From the cell containing the given text, extract its center point as [X, Y] coordinate. 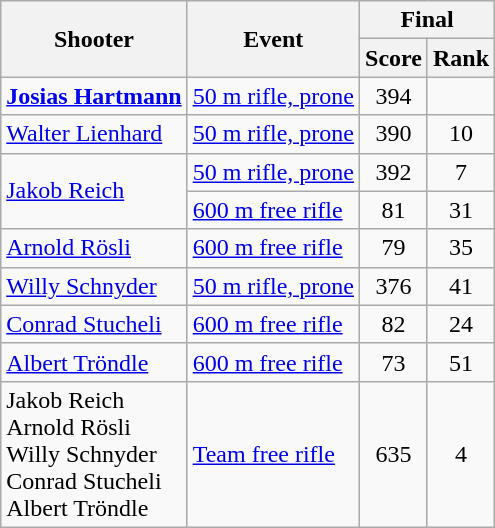
Willy Schnyder [94, 286]
394 [394, 96]
Rank [460, 58]
635 [394, 454]
81 [394, 210]
Jakob Reich Arnold Rösli Willy Schnyder Conrad Stucheli Albert Tröndle [94, 454]
392 [394, 172]
Conrad Stucheli [94, 324]
7 [460, 172]
4 [460, 454]
10 [460, 134]
41 [460, 286]
79 [394, 248]
Event [273, 39]
51 [460, 362]
35 [460, 248]
Josias Hartmann [94, 96]
Arnold Rösli [94, 248]
Score [394, 58]
82 [394, 324]
Jakob Reich [94, 191]
390 [394, 134]
73 [394, 362]
Walter Lienhard [94, 134]
376 [394, 286]
31 [460, 210]
24 [460, 324]
Final [428, 20]
Shooter [94, 39]
Team free rifle [273, 454]
Albert Tröndle [94, 362]
